Detect which cell encompasses the target text, then output its (x, y) center coordinate. 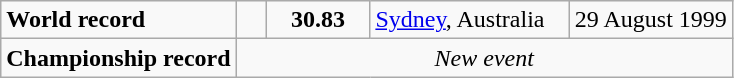
World record (118, 20)
29 August 1999 (650, 20)
Sydney, Australia (470, 20)
30.83 (318, 20)
Championship record (118, 58)
New event (484, 58)
